Determine the (X, Y) coordinate at the center of the cell enclosing the given text.  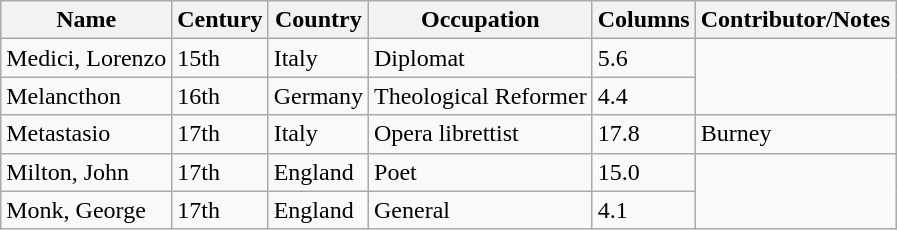
16th (220, 96)
Melancthon (86, 96)
Monk, George (86, 210)
Century (220, 20)
Germany (318, 96)
Opera librettist (481, 134)
4.4 (644, 96)
5.6 (644, 58)
Poet (481, 172)
Milton, John (86, 172)
Metastasio (86, 134)
Occupation (481, 20)
17.8 (644, 134)
15th (220, 58)
Theological Reformer (481, 96)
Medici, Lorenzo (86, 58)
Contributor/Notes (795, 20)
Diplomat (481, 58)
General (481, 210)
Burney (795, 134)
Name (86, 20)
4.1 (644, 210)
Columns (644, 20)
15.0 (644, 172)
Country (318, 20)
